Output the (X, Y) coordinate of the center of the cell containing the given text.  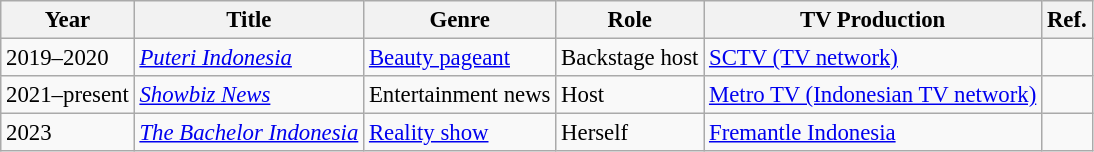
TV Production (873, 20)
Ref. (1067, 20)
Beauty pageant (460, 58)
Showbiz News (249, 95)
Fremantle Indonesia (873, 133)
Host (630, 95)
Title (249, 20)
Backstage host (630, 58)
Metro TV (Indonesian TV network) (873, 95)
Reality show (460, 133)
Entertainment news (460, 95)
2023 (68, 133)
2019–2020 (68, 58)
2021–present (68, 95)
Year (68, 20)
SCTV (TV network) (873, 58)
Herself (630, 133)
Genre (460, 20)
The Bachelor Indonesia (249, 133)
Puteri Indonesia (249, 58)
Role (630, 20)
